Search for the cell housing the specified text and yield its (x, y) center coordinate. 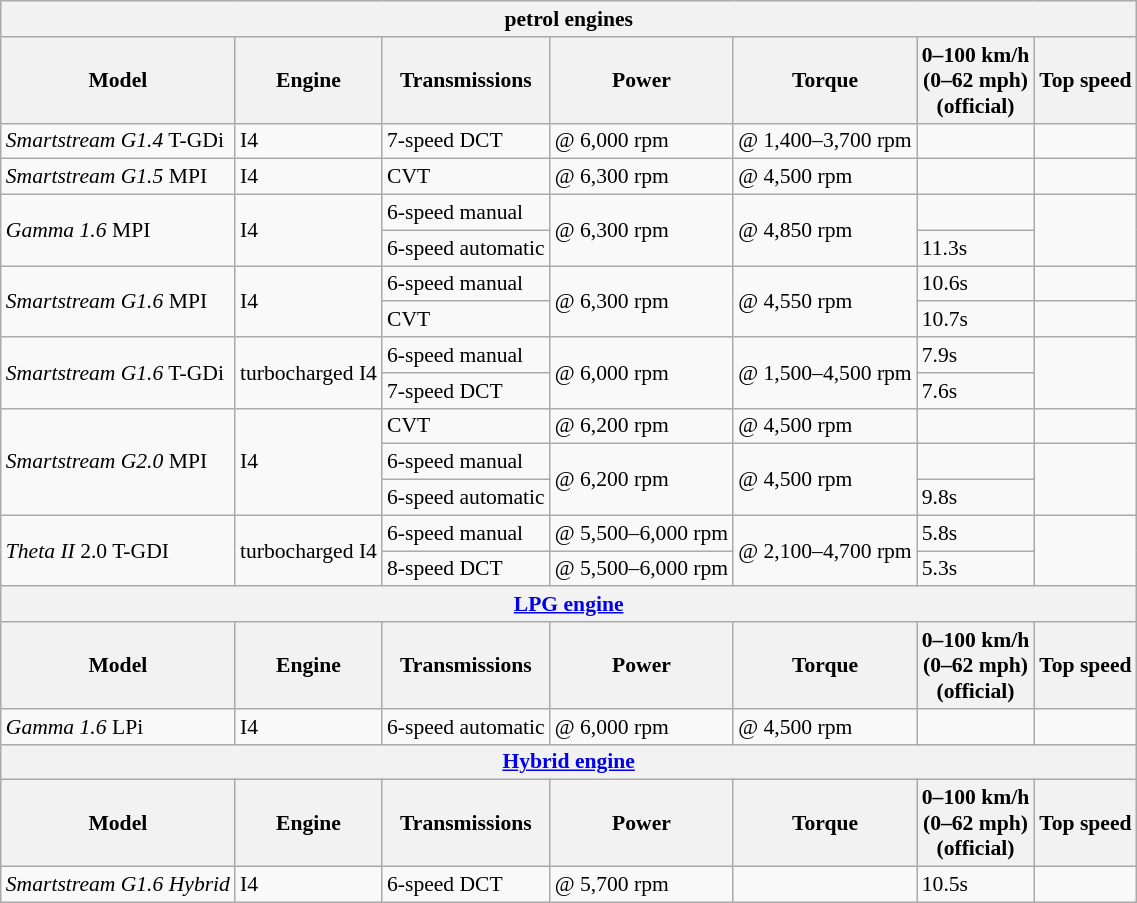
7.9s (976, 355)
Smartstream G2.0 MPI (118, 462)
LPG engine (569, 605)
@ 4,550 rpm (825, 302)
10.6s (976, 284)
@ 4,850 rpm (825, 230)
7.6s (976, 391)
5.3s (976, 569)
Gamma 1.6 MPI (118, 230)
Smartstream G1.6 Hybrid (118, 885)
Smartstream G1.5 MPI (118, 177)
petrol engines (569, 19)
Theta II 2.0 T-GDI (118, 550)
10.5s (976, 885)
Gamma 1.6 LPi (118, 727)
6-speed DCT (466, 885)
@ 1,400–3,700 rpm (825, 141)
11.3s (976, 248)
Smartstream G1.6 MPI (118, 302)
Smartstream G1.4 T-GDi (118, 141)
9.8s (976, 498)
@ 5,700 rpm (642, 885)
5.8s (976, 533)
10.7s (976, 320)
Hybrid engine (569, 762)
8-speed DCT (466, 569)
@ 1,500–4,500 rpm (825, 372)
@ 2,100–4,700 rpm (825, 550)
Smartstream G1.6 T-GDi (118, 372)
